Detect which cell encompasses the target text, then output its [X, Y] center coordinate. 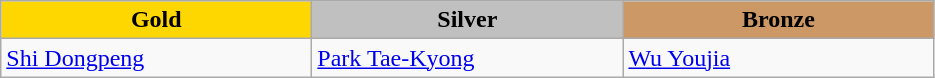
Shi Dongpeng [156, 58]
Silver [468, 20]
Park Tae-Kyong [468, 58]
Bronze [778, 20]
Wu Youjia [778, 58]
Gold [156, 20]
